Search for the cell housing the specified text and yield its [X, Y] center coordinate. 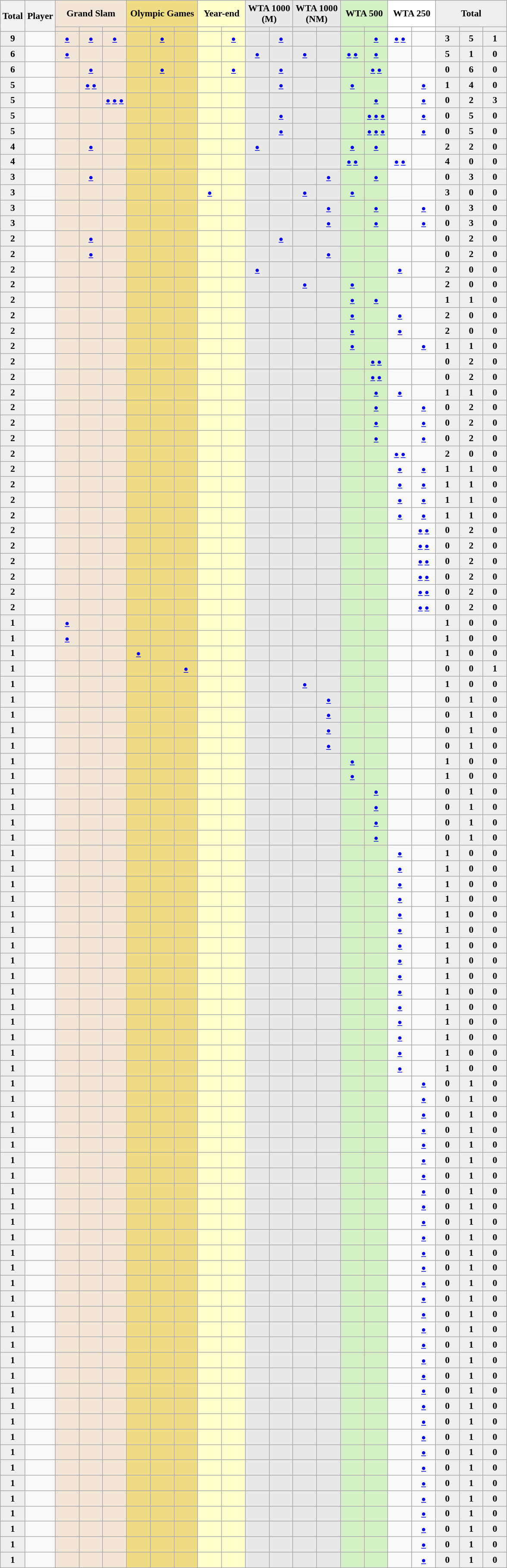
WTA 1000 (NM) [316, 14]
WTA 250 [412, 14]
9 [13, 39]
Year-end [222, 14]
WTA 1000 (M) [269, 14]
Player [40, 16]
WTA 500 [364, 14]
Grand Slam [91, 14]
Olympic Games [162, 14]
